From the cell containing the given text, extract its center point as [x, y] coordinate. 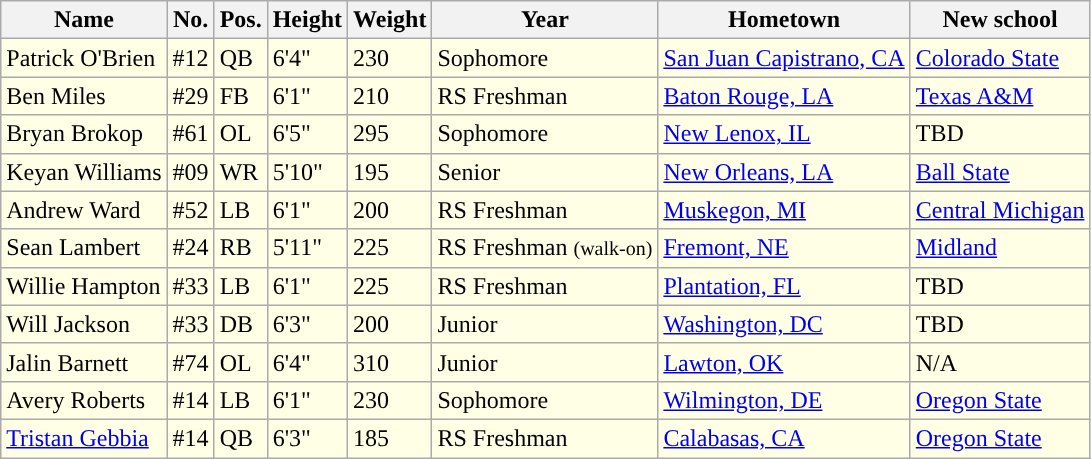
Keyan Williams [84, 172]
Lawton, OK [784, 362]
N/A [1000, 362]
Central Michigan [1000, 210]
RS Freshman (walk-on) [545, 248]
San Juan Capistrano, CA [784, 58]
#12 [190, 58]
Height [307, 20]
295 [390, 134]
Washington, DC [784, 324]
Bryan Brokop [84, 134]
RB [240, 248]
Andrew Ward [84, 210]
Will Jackson [84, 324]
Ben Miles [84, 96]
New Orleans, LA [784, 172]
Baton Rouge, LA [784, 96]
Plantation, FL [784, 286]
Name [84, 20]
DB [240, 324]
Colorado State [1000, 58]
195 [390, 172]
Patrick O'Brien [84, 58]
Willie Hampton [84, 286]
#61 [190, 134]
WR [240, 172]
#24 [190, 248]
Tristan Gebbia [84, 438]
Wilmington, DE [784, 400]
Fremont, NE [784, 248]
Senior [545, 172]
New Lenox, IL [784, 134]
Sean Lambert [84, 248]
Calabasas, CA [784, 438]
Avery Roberts [84, 400]
Ball State [1000, 172]
Hometown [784, 20]
Texas A&M [1000, 96]
New school [1000, 20]
5'11" [307, 248]
185 [390, 438]
Jalin Barnett [84, 362]
#09 [190, 172]
Pos. [240, 20]
Weight [390, 20]
Muskegon, MI [784, 210]
FB [240, 96]
210 [390, 96]
No. [190, 20]
#29 [190, 96]
5'10" [307, 172]
#74 [190, 362]
Midland [1000, 248]
Year [545, 20]
#52 [190, 210]
310 [390, 362]
6'5" [307, 134]
